Capture the cell that displays the provided text and extract its [X, Y] central coordinate. 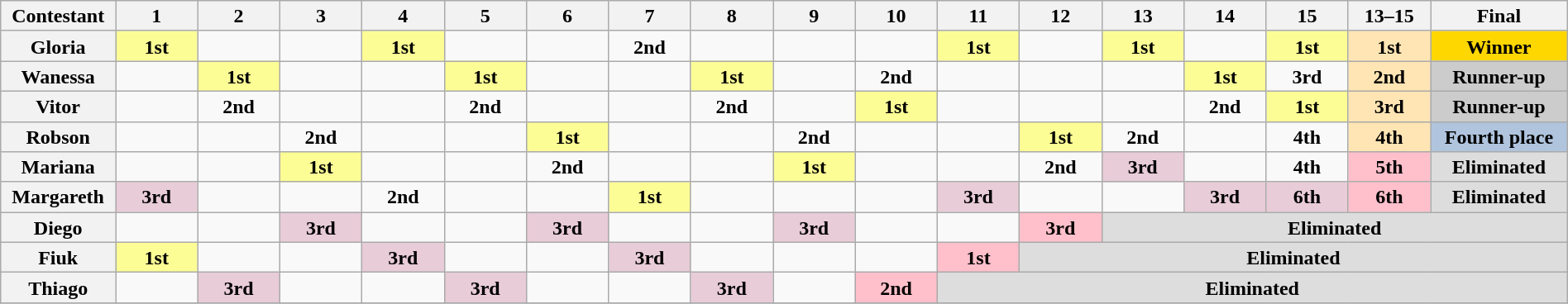
Fourth place [1499, 137]
7 [650, 17]
5th [1389, 167]
Winner [1499, 46]
Final [1499, 17]
Wanessa [58, 76]
Thiago [58, 287]
2 [238, 17]
Robson [58, 137]
Contestant [58, 17]
11 [978, 17]
5 [485, 17]
13–15 [1389, 17]
Diego [58, 228]
Gloria [58, 46]
15 [1307, 17]
12 [1060, 17]
8 [731, 17]
9 [814, 17]
13 [1143, 17]
1 [157, 17]
10 [896, 17]
14 [1224, 17]
4 [404, 17]
Fiuk [58, 258]
Vitor [58, 106]
Margareth [58, 197]
6 [567, 17]
3 [321, 17]
Mariana [58, 167]
